Search for the cell housing the specified text and yield its [X, Y] center coordinate. 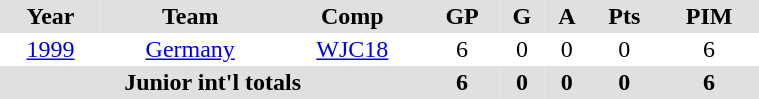
Pts [624, 16]
PIM [710, 16]
Year [50, 16]
G [522, 16]
WJC18 [352, 50]
Team [190, 16]
Germany [190, 50]
Junior int'l totals [212, 82]
GP [462, 16]
1999 [50, 50]
A [567, 16]
Comp [352, 16]
